Find where the given text appears and provide that cell's center as [x, y] coordinate. 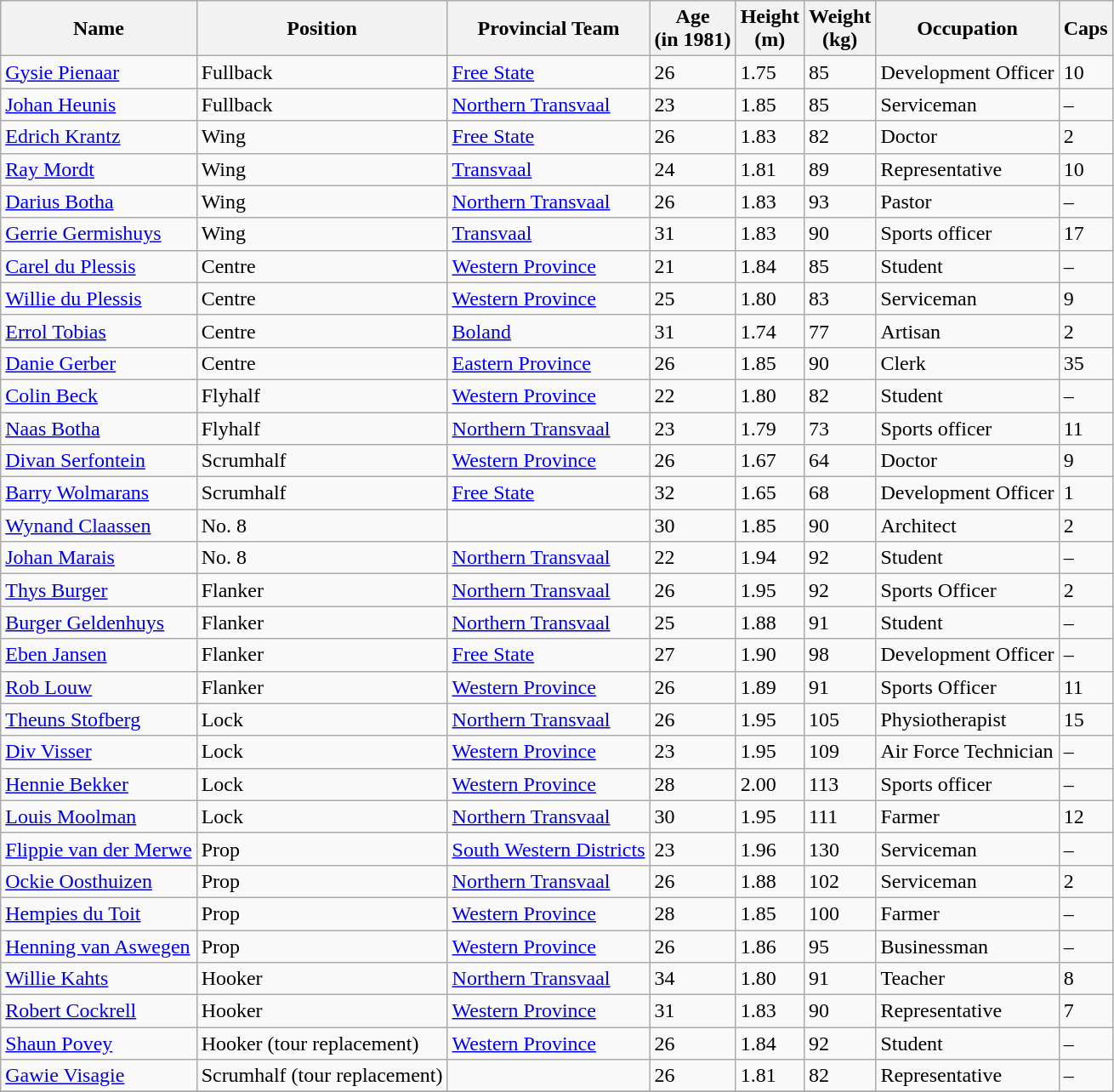
68 [839, 493]
Willie Kahts [99, 979]
7 [1085, 1011]
Hennie Bekker [99, 784]
Div Visser [99, 752]
Caps [1085, 29]
113 [839, 784]
1.96 [770, 849]
1.89 [770, 687]
South Western Districts [548, 849]
Carel du Plessis [99, 266]
Gawie Visagie [99, 1076]
1.67 [770, 461]
130 [839, 849]
Physiotherapist [968, 719]
Provincial Team [548, 29]
Businessman [968, 947]
1.65 [770, 493]
Air Force Technician [968, 752]
Hooker (tour replacement) [321, 1044]
Colin Beck [99, 395]
Theuns Stofberg [99, 719]
Architect [968, 526]
Divan Serfontein [99, 461]
Thys Burger [99, 590]
Danie Gerber [99, 363]
Boland [548, 331]
Willie du Plessis [99, 299]
Artisan [968, 331]
1.94 [770, 558]
15 [1085, 719]
Gysie Pienaar [99, 72]
83 [839, 299]
Eastern Province [548, 363]
Teacher [968, 979]
Robert Cockrell [99, 1011]
21 [692, 266]
24 [692, 169]
27 [692, 655]
95 [839, 947]
Edrich Krantz [99, 137]
17 [1085, 234]
Eben Jansen [99, 655]
73 [839, 428]
Louis Moolman [99, 816]
Rob Louw [99, 687]
Henning van Aswegen [99, 947]
Naas Botha [99, 428]
2.00 [770, 784]
93 [839, 202]
100 [839, 913]
Barry Wolmarans [99, 493]
Burger Geldenhuys [99, 623]
8 [1085, 979]
98 [839, 655]
Scrumhalf (tour replacement) [321, 1076]
Wynand Claassen [99, 526]
Errol Tobias [99, 331]
Name [99, 29]
Darius Botha [99, 202]
109 [839, 752]
1.90 [770, 655]
Ockie Oosthuizen [99, 881]
1 [1085, 493]
Johan Marais [99, 558]
102 [839, 881]
Weight(kg) [839, 29]
Age(in 1981) [692, 29]
64 [839, 461]
105 [839, 719]
Flippie van der Merwe [99, 849]
12 [1085, 816]
Shaun Povey [99, 1044]
Johan Heunis [99, 105]
Pastor [968, 202]
35 [1085, 363]
1.86 [770, 947]
Occupation [968, 29]
Height(m) [770, 29]
77 [839, 331]
32 [692, 493]
Position [321, 29]
Hempies du Toit [99, 913]
Clerk [968, 363]
89 [839, 169]
1.74 [770, 331]
1.79 [770, 428]
Ray Mordt [99, 169]
1.75 [770, 72]
34 [692, 979]
111 [839, 816]
Gerrie Germishuys [99, 234]
